Return (x, y) of the center of cell containing provided text 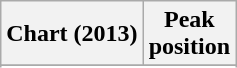
Chart (2013) (72, 34)
Peakposition (189, 34)
